Extract the (X, Y) coordinate from the center of the cell holding the provided text.  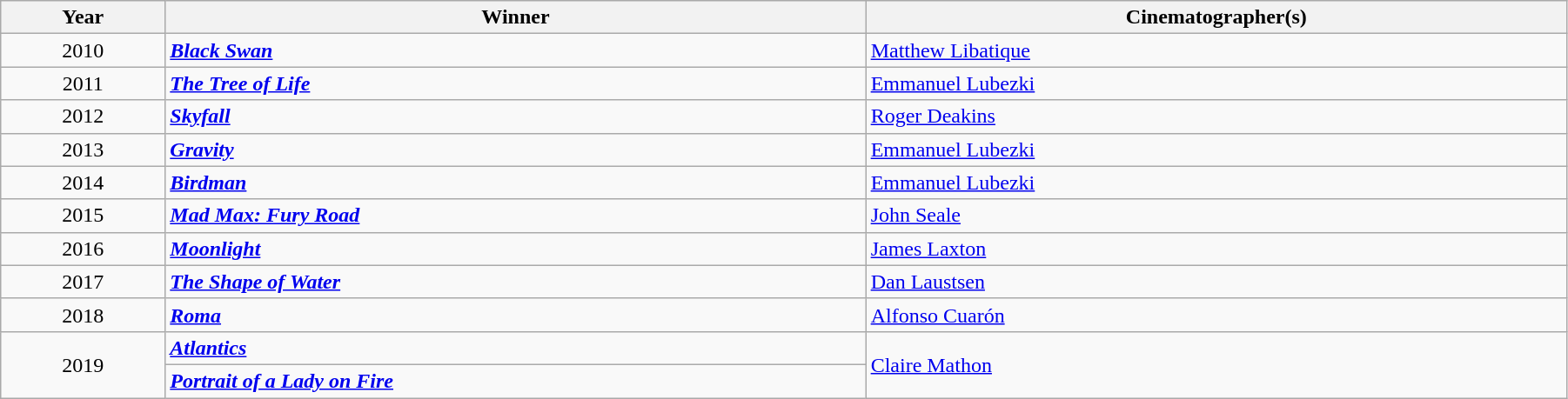
The Tree of Life (515, 83)
2010 (84, 50)
2014 (84, 183)
Dan Laustsen (1216, 282)
Moonlight (515, 249)
James Laxton (1216, 249)
Cinematographer(s) (1216, 17)
Skyfall (515, 116)
Roger Deakins (1216, 116)
2017 (84, 282)
Birdman (515, 183)
John Seale (1216, 216)
2018 (84, 315)
Alfonso Cuarón (1216, 315)
The Shape of Water (515, 282)
Gravity (515, 150)
Year (84, 17)
2011 (84, 83)
Portrait of a Lady on Fire (515, 381)
2015 (84, 216)
Winner (515, 17)
Roma (515, 315)
2012 (84, 116)
2019 (84, 364)
Matthew Libatique (1216, 50)
Black Swan (515, 50)
2013 (84, 150)
2016 (84, 249)
Claire Mathon (1216, 364)
Atlantics (515, 348)
Mad Max: Fury Road (515, 216)
